Return the [x, y] coordinate for the center point of the cell that contains the specified text.  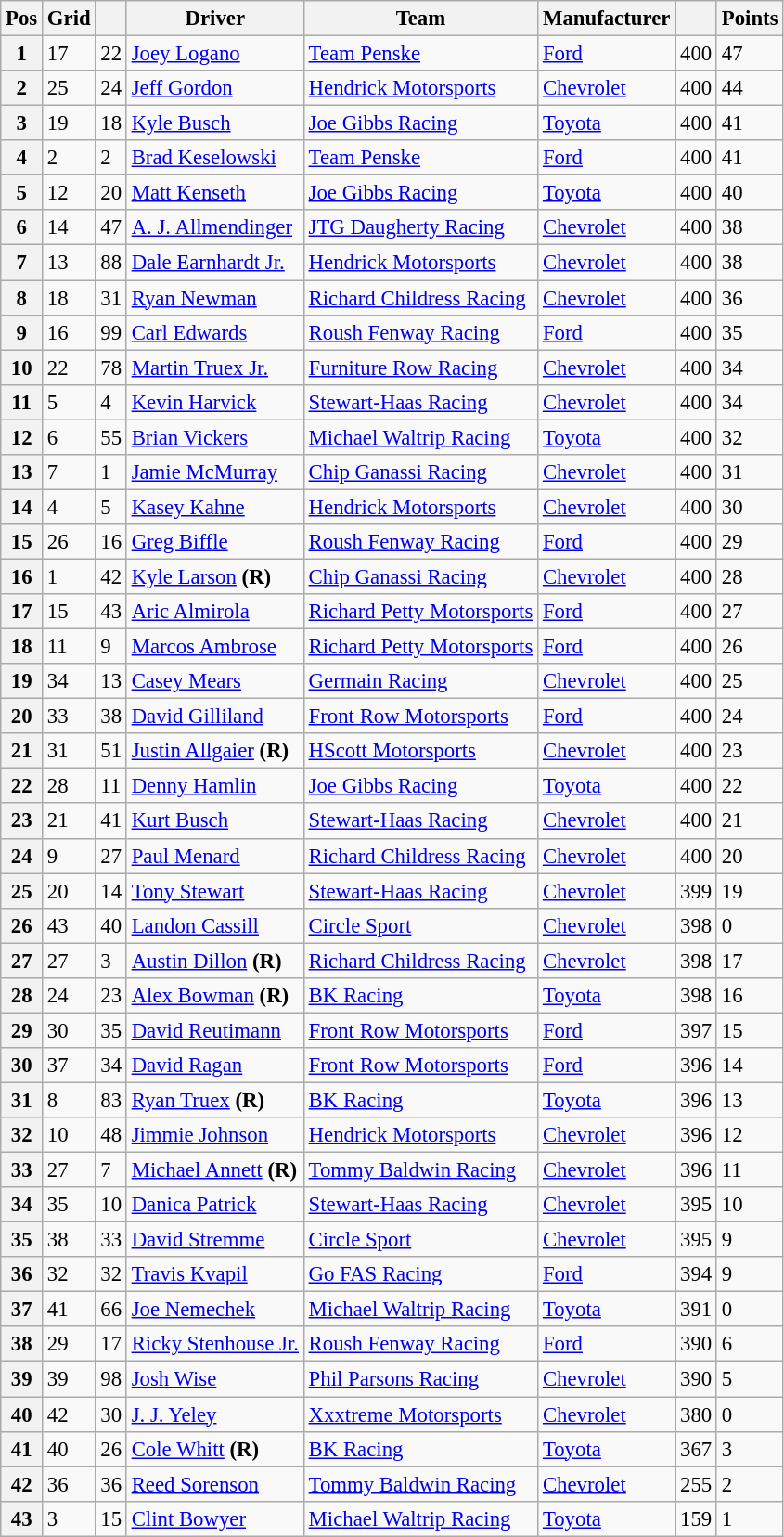
Carl Edwards [215, 332]
Justin Allgaier (R) [215, 751]
Phil Parsons Racing [420, 1379]
380 [696, 1414]
Ricky Stenhouse Jr. [215, 1345]
David Gilliland [215, 717]
55 [111, 437]
99 [111, 332]
HScott Motorsports [420, 751]
Go FAS Racing [420, 1274]
Paul Menard [215, 856]
48 [111, 1135]
66 [111, 1310]
David Reutimann [215, 1030]
Ryan Truex (R) [215, 1100]
367 [696, 1449]
Jeff Gordon [215, 88]
Joe Nemechek [215, 1310]
Marcos Ambrose [215, 647]
Jamie McMurray [215, 472]
J. J. Yeley [215, 1414]
Aric Almirola [215, 612]
Jimmie Johnson [215, 1135]
A. J. Allmendinger [215, 227]
159 [696, 1518]
399 [696, 891]
Reed Sorenson [215, 1484]
Kyle Busch [215, 123]
Manufacturer [607, 19]
98 [111, 1379]
Kasey Kahne [215, 507]
83 [111, 1100]
394 [696, 1274]
JTG Daugherty Racing [420, 227]
David Stremme [215, 1240]
Alex Bowman (R) [215, 996]
Danica Patrick [215, 1205]
391 [696, 1310]
Greg Biffle [215, 542]
Austin Dillon (R) [215, 961]
Germain Racing [420, 681]
Landon Cassill [215, 925]
David Ragan [215, 1066]
Michael Annett (R) [215, 1170]
Casey Mears [215, 681]
Driver [215, 19]
Josh Wise [215, 1379]
Team [420, 19]
Ryan Newman [215, 298]
Xxxtreme Motorsports [420, 1414]
51 [111, 751]
Dale Earnhardt Jr. [215, 263]
Martin Truex Jr. [215, 368]
Clint Bowyer [215, 1518]
Grid [69, 19]
Points [750, 19]
Cole Whitt (R) [215, 1449]
Kyle Larson (R) [215, 576]
88 [111, 263]
Furniture Row Racing [420, 368]
Kevin Harvick [215, 402]
Tony Stewart [215, 891]
78 [111, 368]
397 [696, 1030]
Joey Logano [215, 54]
Travis Kvapil [215, 1274]
255 [696, 1484]
Matt Kenseth [215, 193]
Brian Vickers [215, 437]
44 [750, 88]
Pos [22, 19]
Kurt Busch [215, 821]
Denny Hamlin [215, 786]
Brad Keselowski [215, 158]
